Determine the (x, y) coordinate at the center of the cell enclosing the given text.  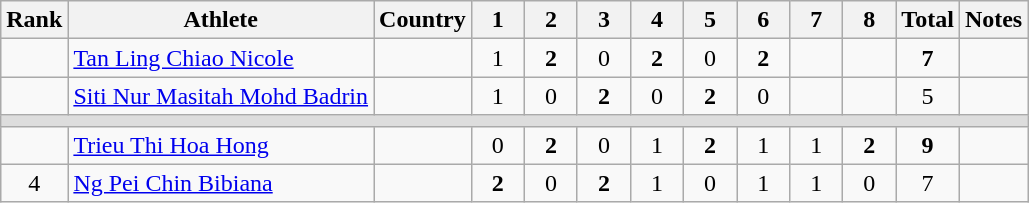
6 (764, 20)
Siti Nur Masitah Mohd Badrin (221, 96)
8 (870, 20)
Trieu Thi Hoa Hong (221, 145)
9 (928, 145)
Tan Ling Chiao Nicole (221, 58)
Ng Pei Chin Bibiana (221, 183)
Total (928, 20)
Country (423, 20)
Rank (34, 20)
Athlete (221, 20)
Notes (993, 20)
3 (604, 20)
